For the text-containing cell, return its midpoint in [x, y] coordinate format. 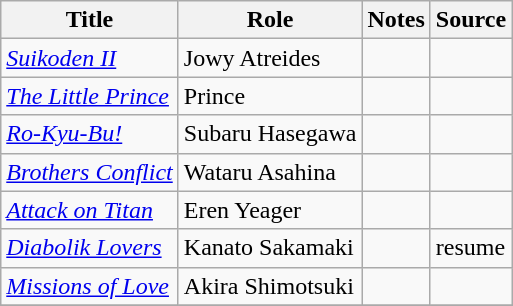
Subaru Hasegawa [270, 134]
Wataru Asahina [270, 172]
Jowy Atreides [270, 58]
Role [270, 20]
Eren Yeager [270, 210]
Diabolik Lovers [90, 248]
Missions of Love [90, 286]
Source [470, 20]
Attack on Titan [90, 210]
Kanato Sakamaki [270, 248]
Ro-Kyu-Bu! [90, 134]
Suikoden II [90, 58]
Brothers Conflict [90, 172]
Notes [396, 20]
Akira Shimotsuki [270, 286]
resume [470, 248]
The Little Prince [90, 96]
Title [90, 20]
Prince [270, 96]
